Determine the (x, y) coordinate at the center of the cell enclosing the given text.  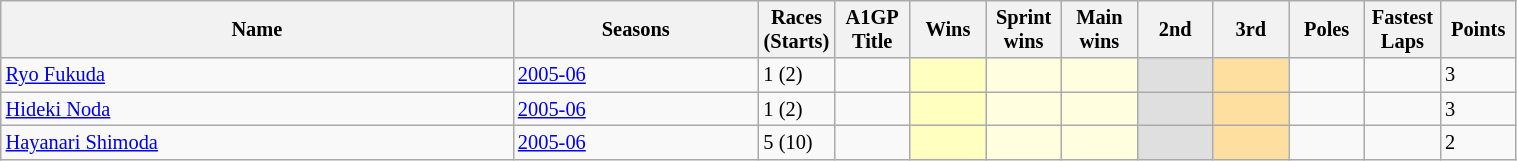
Hayanari Shimoda (257, 142)
Wins (948, 29)
Races(Starts) (797, 29)
A1GP Title (872, 29)
Name (257, 29)
Points (1478, 29)
Ryo Fukuda (257, 75)
5 (10) (797, 142)
Seasons (636, 29)
3rd (1251, 29)
Mainwins (1100, 29)
Sprintwins (1024, 29)
FastestLaps (1403, 29)
2nd (1175, 29)
Hideki Noda (257, 109)
Poles (1327, 29)
2 (1478, 142)
